For the text-containing cell, return its midpoint in (x, y) coordinate format. 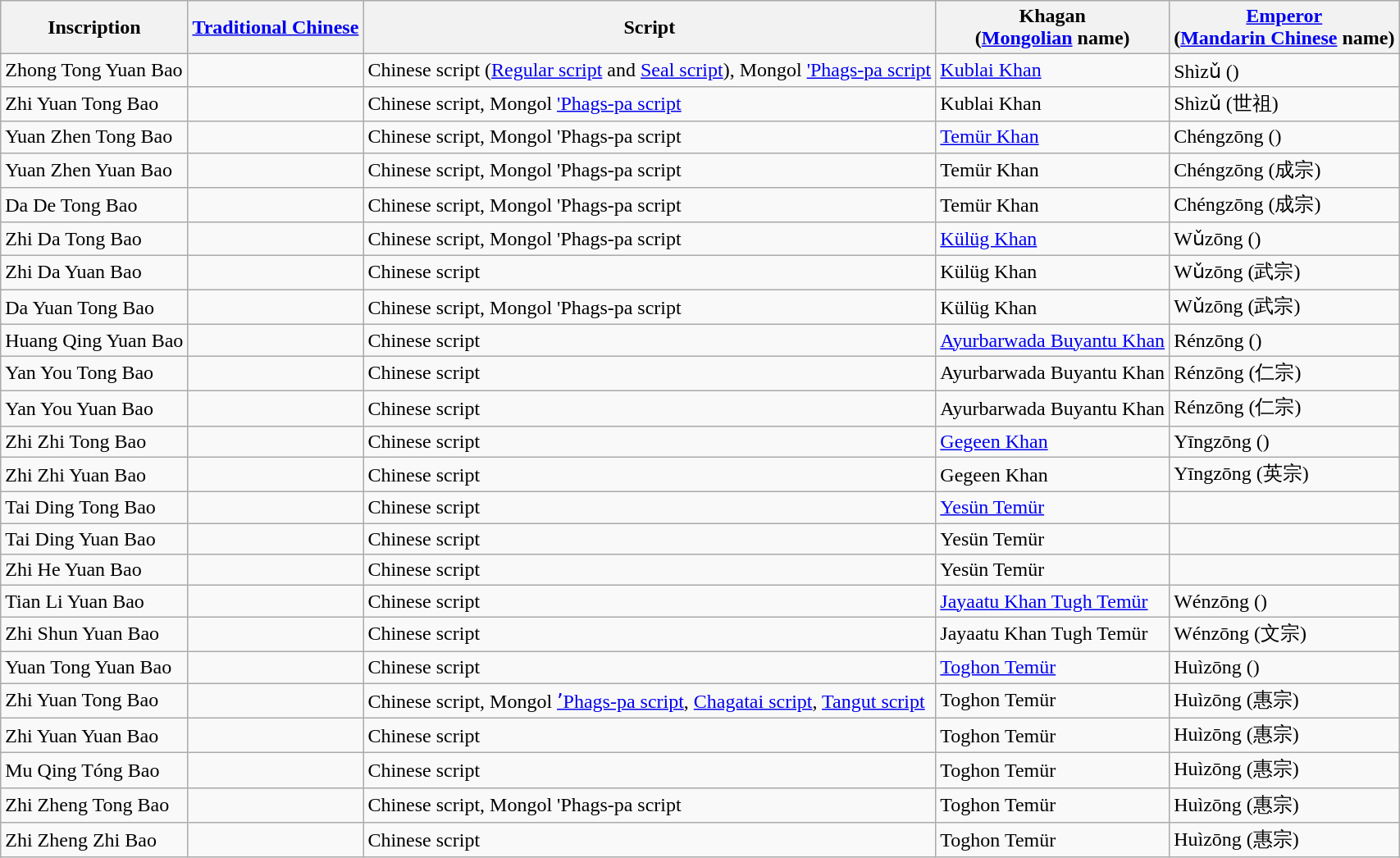
Zhi Da Tong Bao (94, 239)
Wénzōng (文宗) (1284, 635)
Zhi Zheng Zhi Bao (94, 840)
Huang Qing Yuan Bao (94, 340)
Shìzǔ () (1284, 71)
Zhi Zheng Tong Bao (94, 806)
Script (650, 28)
Tai Ding Yuan Bao (94, 539)
Zhi Da Yuan Bao (94, 272)
Tai Ding Tong Bao (94, 508)
Emperor(Mandarin Chinese name) (1284, 28)
Yan You Tong Bao (94, 374)
Chéngzōng () (1284, 137)
Da De Tong Bao (94, 205)
Mu Qing Tóng Bao (94, 771)
Yan You Yuan Bao (94, 408)
Zhong Tong Yuan Bao (94, 71)
Tian Li Yuan Bao (94, 601)
Shìzǔ (世祖) (1284, 103)
Wénzōng () (1284, 601)
Yuan Zhen Tong Bao (94, 137)
Inscription (94, 28)
Zhi Zhi Tong Bao (94, 441)
Rénzōng () (1284, 340)
Da Yuan Tong Bao (94, 307)
Wǔzōng () (1284, 239)
Zhi Zhi Yuan Bao (94, 474)
Zhi Shun Yuan Bao (94, 635)
Yīngzōng (英宗) (1284, 474)
Yuan Zhen Yuan Bao (94, 171)
Chinese script (Regular script and Seal script), Mongol 'Phags-pa script (650, 71)
Khagan(Mongolian name) (1053, 28)
Yuan Tong Yuan Bao (94, 667)
Chinese script, Mongol ʼPhags-pa script, Chagatai script, Tangut script (650, 701)
Zhi He Yuan Bao (94, 570)
Yīngzōng () (1284, 441)
Traditional Chinese (276, 28)
Huìzōng () (1284, 667)
Zhi Yuan Yuan Bao (94, 735)
